Scan for the cell matching the given text and deliver its (x, y) coordinate at center. 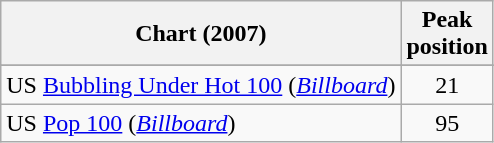
21 (447, 85)
US Bubbling Under Hot 100 (Billboard) (201, 85)
Chart (2007) (201, 34)
Peakposition (447, 34)
95 (447, 123)
US Pop 100 (Billboard) (201, 123)
